Output the [x, y] coordinate of the center of the cell containing the given text.  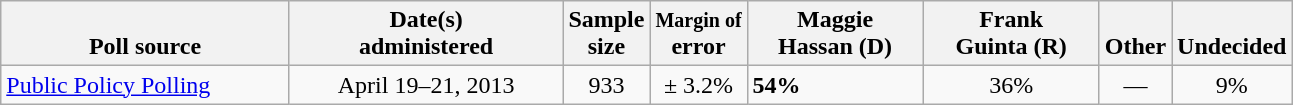
54% [835, 85]
Public Policy Polling [146, 85]
36% [1011, 85]
FrankGuinta (R) [1011, 34]
April 19–21, 2013 [426, 85]
933 [606, 85]
Other [1135, 34]
Samplesize [606, 34]
Undecided [1232, 34]
± 3.2% [698, 85]
MaggieHassan (D) [835, 34]
Poll source [146, 34]
Margin oferror [698, 34]
— [1135, 85]
Date(s)administered [426, 34]
9% [1232, 85]
